Identify which cell holds the provided text, then report its [x, y] central coordinate. 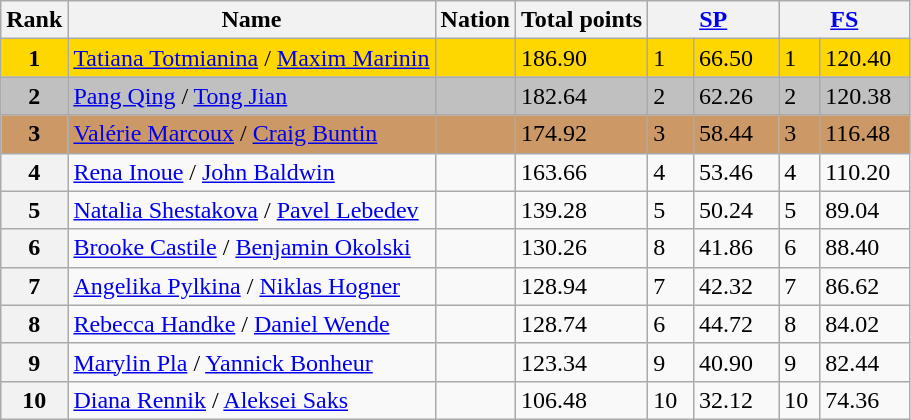
50.24 [736, 210]
116.48 [865, 134]
41.86 [736, 248]
53.46 [736, 172]
SP [714, 20]
123.34 [581, 362]
Angelika Pylkina / Niklas Hogner [252, 286]
62.26 [736, 96]
Nation [475, 20]
40.90 [736, 362]
Marylin Pla / Yannick Bonheur [252, 362]
128.94 [581, 286]
120.38 [865, 96]
Natalia Shestakova / Pavel Lebedev [252, 210]
182.64 [581, 96]
58.44 [736, 134]
174.92 [581, 134]
106.48 [581, 400]
Diana Rennik / Aleksei Saks [252, 400]
FS [844, 20]
88.40 [865, 248]
Brooke Castile / Benjamin Okolski [252, 248]
128.74 [581, 324]
Valérie Marcoux / Craig Buntin [252, 134]
130.26 [581, 248]
186.90 [581, 58]
86.62 [865, 286]
110.20 [865, 172]
Name [252, 20]
Total points [581, 20]
32.12 [736, 400]
Rena Inoue / John Baldwin [252, 172]
120.40 [865, 58]
89.04 [865, 210]
74.36 [865, 400]
Tatiana Totmianina / Maxim Marinin [252, 58]
Rebecca Handke / Daniel Wende [252, 324]
Pang Qing / Tong Jian [252, 96]
44.72 [736, 324]
82.44 [865, 362]
42.32 [736, 286]
66.50 [736, 58]
84.02 [865, 324]
163.66 [581, 172]
Rank [34, 20]
139.28 [581, 210]
